Locate the cell with the specified text and output its [x, y] center coordinate. 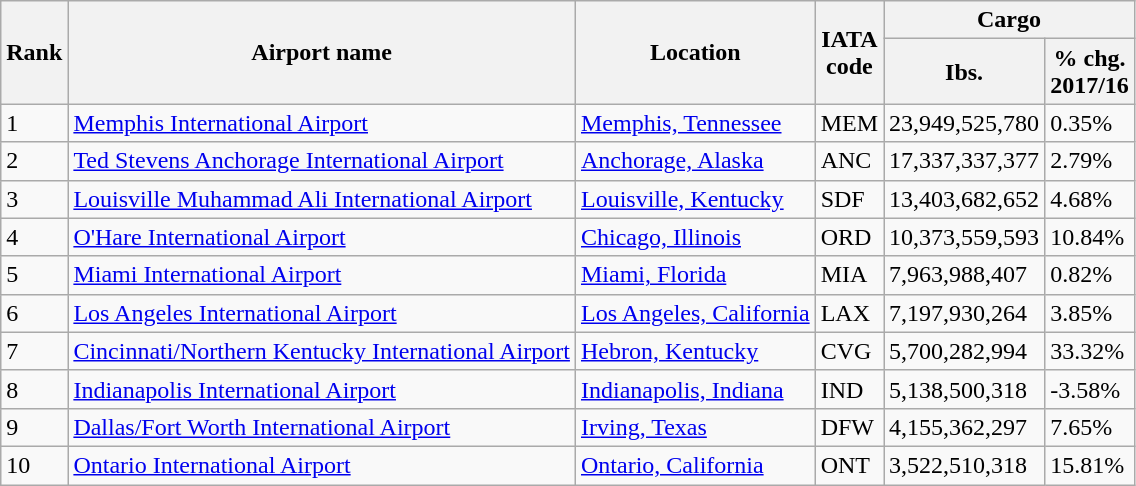
Indianapolis International Airport [322, 389]
SDF [849, 199]
23,949,525,780 [964, 123]
Anchorage, Alaska [695, 161]
0.35% [1090, 123]
33.32% [1090, 351]
Ontario International Airport [322, 465]
Ontario, California [695, 465]
ONT [849, 465]
Ted Stevens Anchorage International Airport [322, 161]
Louisville Muhammad Ali International Airport [322, 199]
ANC [849, 161]
Location [695, 52]
Rank [34, 52]
7 [34, 351]
DFW [849, 427]
10.84% [1090, 237]
LAX [849, 313]
10 [34, 465]
5,138,500,318 [964, 389]
6 [34, 313]
Cincinnati/Northern Kentucky International Airport [322, 351]
% chg.2017/16 [1090, 72]
7,963,988,407 [964, 275]
3.85% [1090, 313]
15.81% [1090, 465]
1 [34, 123]
IATA code [849, 52]
4 [34, 237]
Dallas/Fort Worth International Airport [322, 427]
Los Angeles International Airport [322, 313]
8 [34, 389]
Airport name [322, 52]
0.82% [1090, 275]
Hebron, Kentucky [695, 351]
13,403,682,652 [964, 199]
-3.58% [1090, 389]
2 [34, 161]
Ibs. [964, 72]
Memphis International Airport [322, 123]
Louisville, Kentucky [695, 199]
Los Angeles, California [695, 313]
Irving, Texas [695, 427]
Miami International Airport [322, 275]
4,155,362,297 [964, 427]
9 [34, 427]
5 [34, 275]
CVG [849, 351]
Indianapolis, Indiana [695, 389]
O'Hare International Airport [322, 237]
7.65% [1090, 427]
MEM [849, 123]
IND [849, 389]
Memphis, Tennessee [695, 123]
Cargo [1010, 20]
Chicago, Illinois [695, 237]
MIA [849, 275]
2.79% [1090, 161]
4.68% [1090, 199]
3 [34, 199]
5,700,282,994 [964, 351]
17,337,337,377 [964, 161]
Miami, Florida [695, 275]
ORD [849, 237]
10,373,559,593 [964, 237]
7,197,930,264 [964, 313]
3,522,510,318 [964, 465]
